For the text-containing cell, return its midpoint in [x, y] coordinate format. 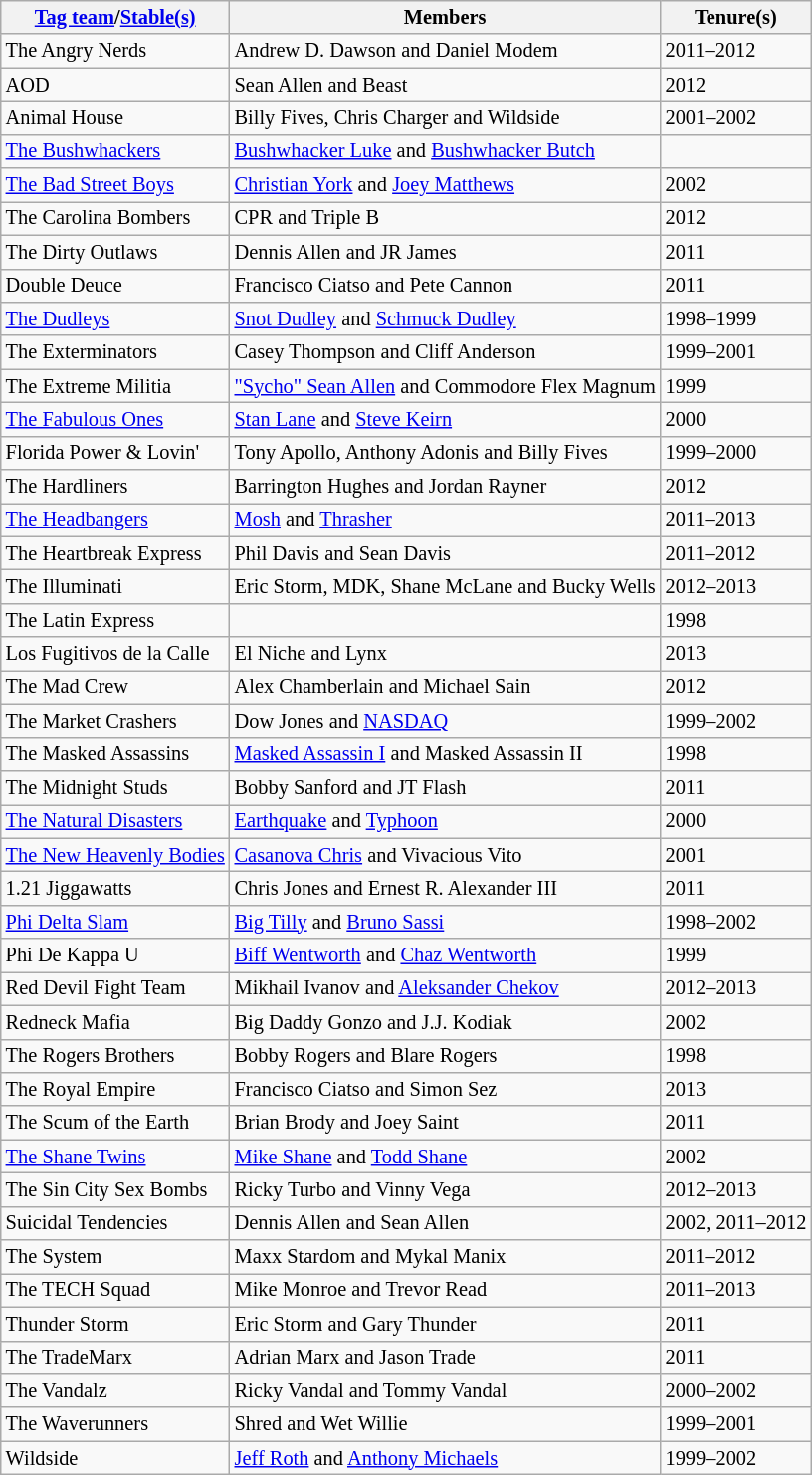
The Market Crashers [115, 721]
The Sin City Sex Bombs [115, 1189]
Florida Power & Lovin' [115, 453]
The Natural Disasters [115, 821]
The Fabulous Ones [115, 419]
Double Deuce [115, 286]
The Midnight Studs [115, 787]
2001 [736, 855]
Sean Allen and Beast [446, 85]
2001–2002 [736, 117]
The TECH Squad [115, 1290]
Mike Monroe and Trevor Read [446, 1290]
Red Devil Fight Team [115, 988]
The Bad Street Boys [115, 185]
1999–2000 [736, 453]
Shred and Wet Willie [446, 1424]
Masked Assassin I and Masked Assassin II [446, 754]
Bushwhacker Luke and Bushwhacker Butch [446, 151]
The Vandalz [115, 1390]
The Exterminators [115, 352]
2002, 2011–2012 [736, 1223]
Christian York and Joey Matthews [446, 185]
Tenure(s) [736, 17]
Alex Chamberlain and Michael Sain [446, 687]
The Shane Twins [115, 1157]
Adrian Marx and Jason Trade [446, 1358]
Billy Fives, Chris Charger and Wildside [446, 117]
Tag team/Stable(s) [115, 17]
Suicidal Tendencies [115, 1223]
The Scum of the Earth [115, 1123]
CPR and Triple B [446, 218]
Redneck Mafia [115, 1022]
The Latin Express [115, 620]
The Heartbreak Express [115, 553]
Tony Apollo, Anthony Adonis and Billy Fives [446, 453]
Mikhail Ivanov and Aleksander Chekov [446, 988]
The Dirty Outlaws [115, 252]
Dennis Allen and JR James [446, 252]
Mosh and Thrasher [446, 520]
Animal House [115, 117]
The Hardliners [115, 487]
Bobby Rogers and Blare Rogers [446, 1056]
Phil Davis and Sean Davis [446, 553]
Maxx Stardom and Mykal Manix [446, 1257]
The Bushwhackers [115, 151]
Wildside [115, 1458]
Members [446, 17]
The Masked Assassins [115, 754]
The Royal Empire [115, 1089]
Francisco Ciatso and Simon Sez [446, 1089]
1.21 Jiggawatts [115, 888]
The Dudleys [115, 318]
Jeff Roth and Anthony Michaels [446, 1458]
Casey Thompson and Cliff Anderson [446, 352]
Thunder Storm [115, 1324]
Dennis Allen and Sean Allen [446, 1223]
The Waverunners [115, 1424]
Big Tilly and Bruno Sassi [446, 922]
The New Heavenly Bodies [115, 855]
The Rogers Brothers [115, 1056]
Big Daddy Gonzo and J.J. Kodiak [446, 1022]
Stan Lane and Steve Keirn [446, 419]
2000–2002 [736, 1390]
Phi Delta Slam [115, 922]
Eric Storm and Gary Thunder [446, 1324]
The Illuminati [115, 586]
Ricky Turbo and Vinny Vega [446, 1189]
AOD [115, 85]
Phi De Kappa U [115, 955]
Barrington Hughes and Jordan Rayner [446, 487]
Biff Wentworth and Chaz Wentworth [446, 955]
Andrew D. Dawson and Daniel Modem [446, 51]
Earthquake and Typhoon [446, 821]
Brian Brody and Joey Saint [446, 1123]
1998–1999 [736, 318]
1998–2002 [736, 922]
Casanova Chris and Vivacious Vito [446, 855]
El Niche and Lynx [446, 654]
The Extreme Militia [115, 386]
Los Fugitivos de la Calle [115, 654]
Dow Jones and NASDAQ [446, 721]
Francisco Ciatso and Pete Cannon [446, 286]
Eric Storm, MDK, Shane McLane and Bucky Wells [446, 586]
The Mad Crew [115, 687]
Mike Shane and Todd Shane [446, 1157]
Bobby Sanford and JT Flash [446, 787]
Chris Jones and Ernest R. Alexander III [446, 888]
"Sycho" Sean Allen and Commodore Flex Magnum [446, 386]
Snot Dudley and Schmuck Dudley [446, 318]
The System [115, 1257]
The Angry Nerds [115, 51]
Ricky Vandal and Tommy Vandal [446, 1390]
The TradeMarx [115, 1358]
The Carolina Bombers [115, 218]
The Headbangers [115, 520]
